Return [X, Y] of the center of cell containing provided text 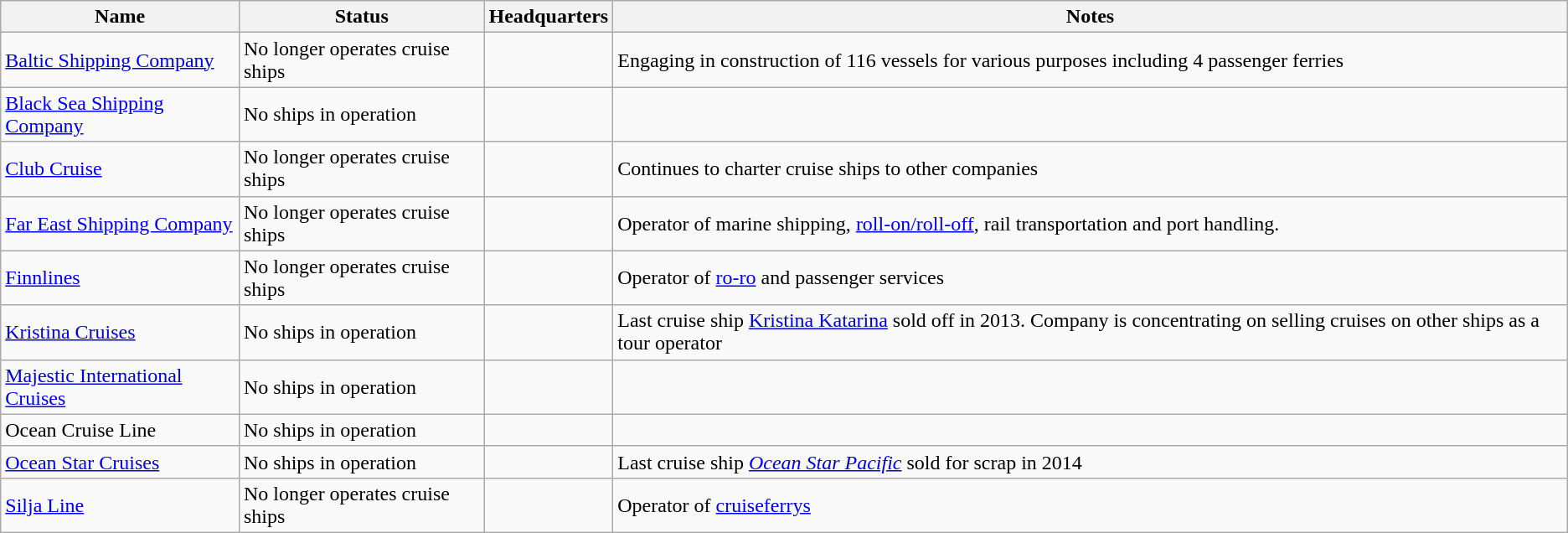
Continues to charter cruise ships to other companies [1091, 169]
Last cruise ship Kristina Katarina sold off in 2013. Company is concentrating on selling cruises on other ships as a tour operator [1091, 332]
Black Sea Shipping Company [121, 114]
Ocean Star Cruises [121, 462]
Silja Line [121, 505]
Status [362, 17]
Operator of cruiseferrys [1091, 505]
Baltic Shipping Company [121, 60]
Ocean Cruise Line [121, 430]
Kristina Cruises [121, 332]
Name [121, 17]
Finnlines [121, 278]
Club Cruise [121, 169]
Operator of marine shipping, roll-on/roll-off, rail transportation and port handling. [1091, 223]
Majestic International Cruises [121, 387]
Engaging in construction of 116 vessels for various purposes including 4 passenger ferries [1091, 60]
Headquarters [549, 17]
Operator of ro-ro and passenger services [1091, 278]
Notes [1091, 17]
Last cruise ship Ocean Star Pacific sold for scrap in 2014 [1091, 462]
Far East Shipping Company [121, 223]
